Identify which cell holds the provided text, then report its (x, y) central coordinate. 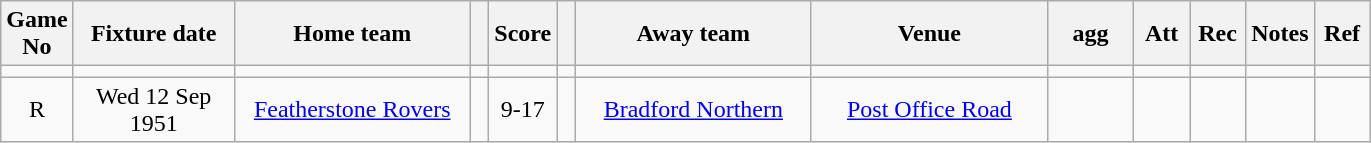
Score (523, 34)
Game No (37, 34)
9-17 (523, 110)
Notes (1280, 34)
Fixture date (154, 34)
Home team (352, 34)
Att (1162, 34)
agg (1090, 34)
Away team (693, 34)
Wed 12 Sep 1951 (154, 110)
Venue (929, 34)
Rec (1218, 34)
R (37, 110)
Featherstone Rovers (352, 110)
Post Office Road (929, 110)
Ref (1342, 34)
Bradford Northern (693, 110)
